Capture the cell that displays the provided text and extract its (x, y) central coordinate. 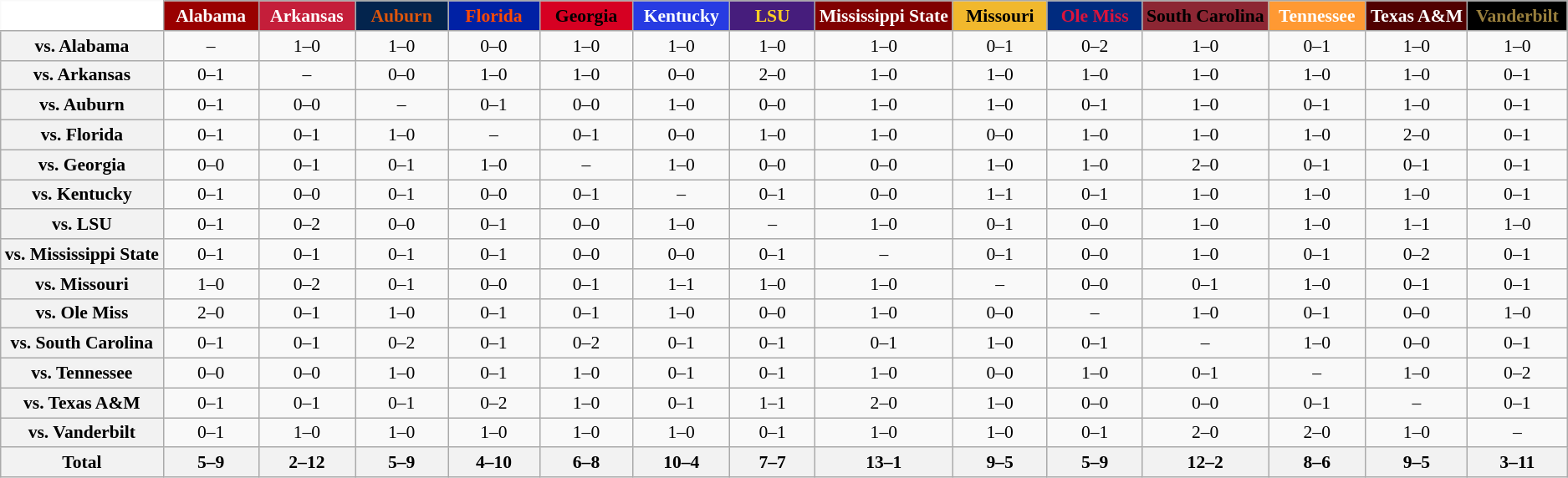
vs. Arkansas (82, 75)
12–2 (1206, 463)
Kentucky (682, 16)
vs. Auburn (82, 105)
vs. Kentucky (82, 195)
vs. Vanderbilt (82, 433)
vs. Tennessee (82, 374)
vs. Texas A&M (82, 403)
South Carolina (1206, 16)
Texas A&M (1417, 16)
7–7 (773, 463)
Alabama (211, 16)
10–4 (682, 463)
vs. South Carolina (82, 343)
vs. Georgia (82, 165)
vs. Alabama (82, 46)
Florida (494, 16)
vs. Florida (82, 135)
Total (82, 463)
Missouri (1000, 16)
vs. LSU (82, 225)
Georgia (585, 16)
3–11 (1517, 463)
Arkansas (306, 16)
2–12 (306, 463)
LSU (773, 16)
8–6 (1317, 463)
13–1 (884, 463)
6–8 (585, 463)
Ole Miss (1094, 16)
vs. Ole Miss (82, 313)
Vanderbilt (1517, 16)
Tennessee (1317, 16)
Mississippi State (884, 16)
Auburn (401, 16)
vs. Missouri (82, 284)
vs. Mississippi State (82, 254)
4–10 (494, 463)
